Determine the [x, y] coordinate at the center of the cell enclosing the given text.  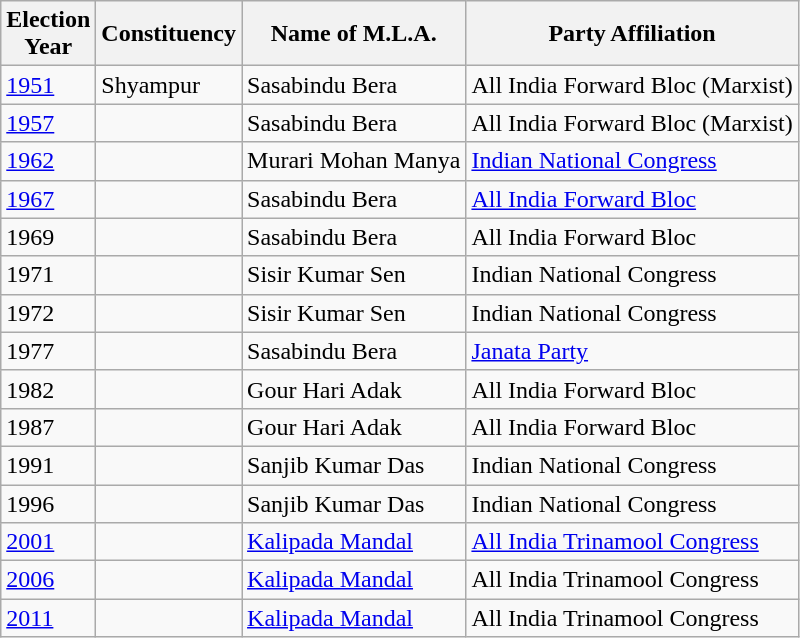
Janata Party [632, 351]
1962 [48, 161]
2011 [48, 618]
1996 [48, 503]
2001 [48, 542]
Party Affiliation [632, 34]
Murari Mohan Manya [354, 161]
1972 [48, 313]
1967 [48, 199]
Shyampur [169, 85]
1969 [48, 237]
Election Year [48, 34]
Constituency [169, 34]
1991 [48, 465]
1987 [48, 427]
Name of M.L.A. [354, 34]
1971 [48, 275]
1951 [48, 85]
1982 [48, 389]
1977 [48, 351]
2006 [48, 580]
1957 [48, 123]
